Detect which cell encompasses the target text, then output its [X, Y] center coordinate. 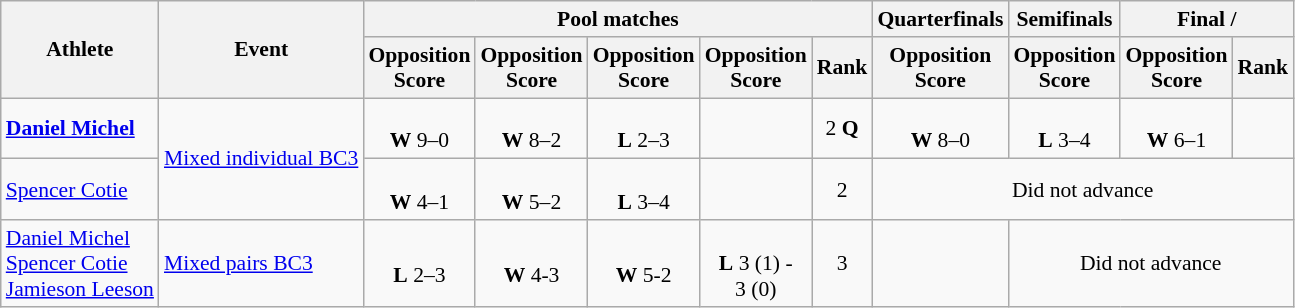
Spencer Cotie [80, 190]
Semifinals [1064, 19]
Mixed individual BC3 [261, 159]
Event [261, 50]
W 8–2 [531, 128]
W 4-3 [531, 264]
W 6–1 [1176, 128]
Mixed pairs BC3 [261, 264]
W 4–1 [419, 190]
Athlete [80, 50]
W 9–0 [419, 128]
2 Q [842, 128]
Final / [1206, 19]
Pool matches [618, 19]
W 8–0 [940, 128]
L 3 (1) -3 (0) [756, 264]
W 5–2 [531, 190]
Daniel Michel [80, 128]
Quarterfinals [940, 19]
3 [842, 264]
2 [842, 190]
W 5-2 [644, 264]
Daniel Michel Spencer Cotie Jamieson Leeson [80, 264]
